Detect which cell encompasses the target text, then output its (x, y) center coordinate. 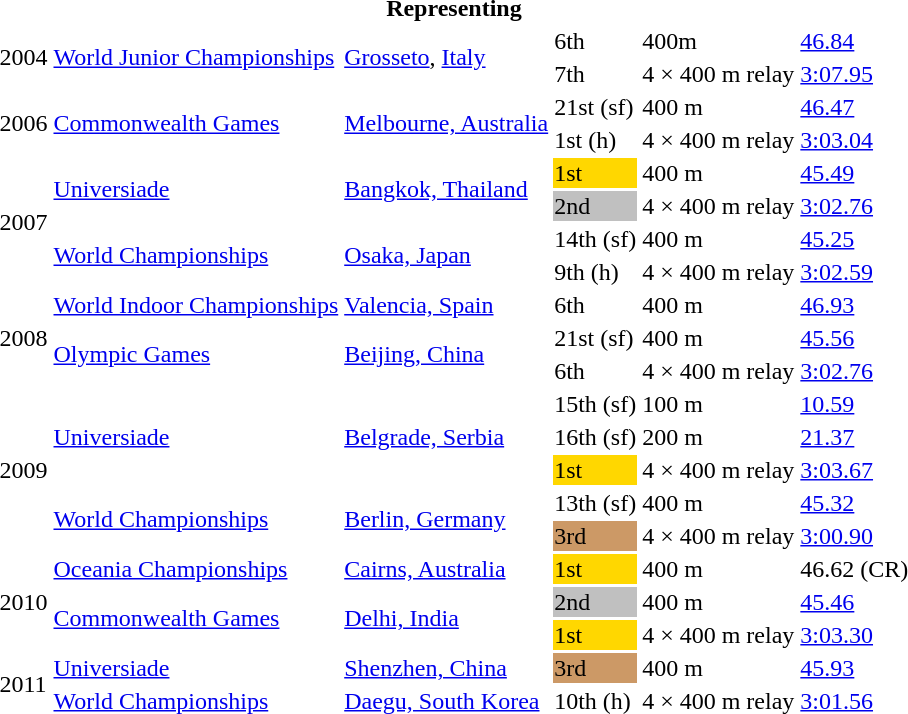
Grosseto, Italy (446, 58)
13th (sf) (596, 503)
16th (sf) (596, 437)
14th (sf) (596, 239)
1st (h) (596, 140)
Olympic Games (196, 354)
Cairns, Australia (446, 569)
World Indoor Championships (196, 305)
400m (718, 41)
Oceania Championships (196, 569)
Shenzhen, China (446, 668)
15th (sf) (596, 404)
Bangkok, Thailand (446, 190)
Melbourne, Australia (446, 124)
Valencia, Spain (446, 305)
Berlin, Germany (446, 520)
Beijing, China (446, 354)
200 m (718, 437)
Osaka, Japan (446, 256)
7th (596, 74)
Belgrade, Serbia (446, 437)
Delhi, India (446, 618)
World Junior Championships (196, 58)
9th (h) (596, 272)
100 m (718, 404)
